Identify which cell holds the provided text, then report its (X, Y) central coordinate. 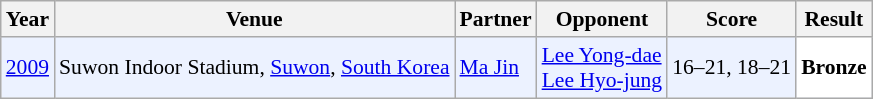
Lee Yong-dae Lee Hyo-jung (602, 68)
Opponent (602, 19)
16–21, 18–21 (732, 68)
Suwon Indoor Stadium, Suwon, South Korea (254, 68)
Result (834, 19)
2009 (28, 68)
Score (732, 19)
Venue (254, 19)
Ma Jin (496, 68)
Partner (496, 19)
Bronze (834, 68)
Year (28, 19)
